Return the [x, y] coordinate for the center point of the cell that contains the specified text.  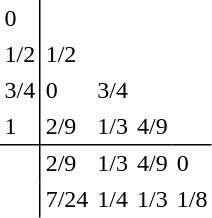
1/4 [113, 200]
1 [20, 127]
1/8 [192, 200]
7/24 [67, 200]
